From the cell containing the given text, extract its center point as [X, Y] coordinate. 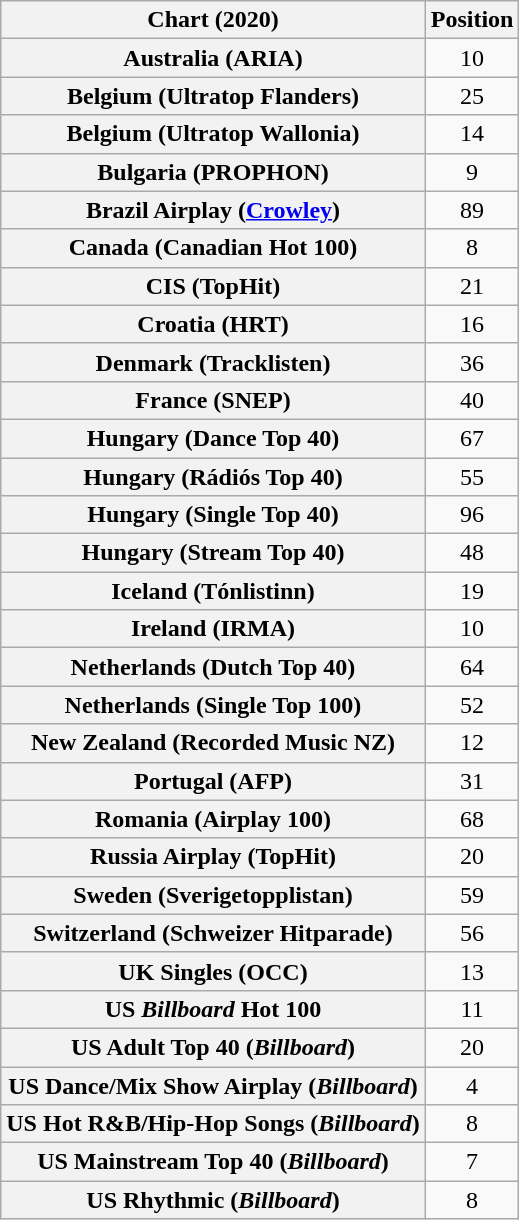
Romania (Airplay 100) [213, 819]
Hungary (Dance Top 40) [213, 438]
CIS (TopHit) [213, 286]
US Dance/Mix Show Airplay (Billboard) [213, 1085]
56 [472, 933]
9 [472, 172]
59 [472, 895]
US Rhythmic (Billboard) [213, 1200]
55 [472, 477]
Switzerland (Schweizer Hitparade) [213, 933]
21 [472, 286]
19 [472, 591]
Australia (ARIA) [213, 58]
Russia Airplay (TopHit) [213, 857]
16 [472, 324]
7 [472, 1162]
Brazil Airplay (Crowley) [213, 210]
Chart (2020) [213, 20]
Ireland (IRMA) [213, 629]
52 [472, 705]
Hungary (Stream Top 40) [213, 553]
25 [472, 96]
New Zealand (Recorded Music NZ) [213, 743]
31 [472, 781]
US Mainstream Top 40 (Billboard) [213, 1162]
36 [472, 362]
Belgium (Ultratop Flanders) [213, 96]
Portugal (AFP) [213, 781]
France (SNEP) [213, 400]
Hungary (Single Top 40) [213, 515]
Sweden (Sverigetopplistan) [213, 895]
US Billboard Hot 100 [213, 1009]
Position [472, 20]
Belgium (Ultratop Wallonia) [213, 134]
11 [472, 1009]
14 [472, 134]
64 [472, 667]
96 [472, 515]
4 [472, 1085]
Netherlands (Dutch Top 40) [213, 667]
Netherlands (Single Top 100) [213, 705]
40 [472, 400]
Canada (Canadian Hot 100) [213, 248]
Hungary (Rádiós Top 40) [213, 477]
13 [472, 971]
68 [472, 819]
Denmark (Tracklisten) [213, 362]
89 [472, 210]
Bulgaria (PROPHON) [213, 172]
67 [472, 438]
Croatia (HRT) [213, 324]
US Adult Top 40 (Billboard) [213, 1047]
US Hot R&B/Hip-Hop Songs (Billboard) [213, 1124]
48 [472, 553]
Iceland (Tónlistinn) [213, 591]
12 [472, 743]
UK Singles (OCC) [213, 971]
